Scan for the cell matching the given text and deliver its (x, y) coordinate at center. 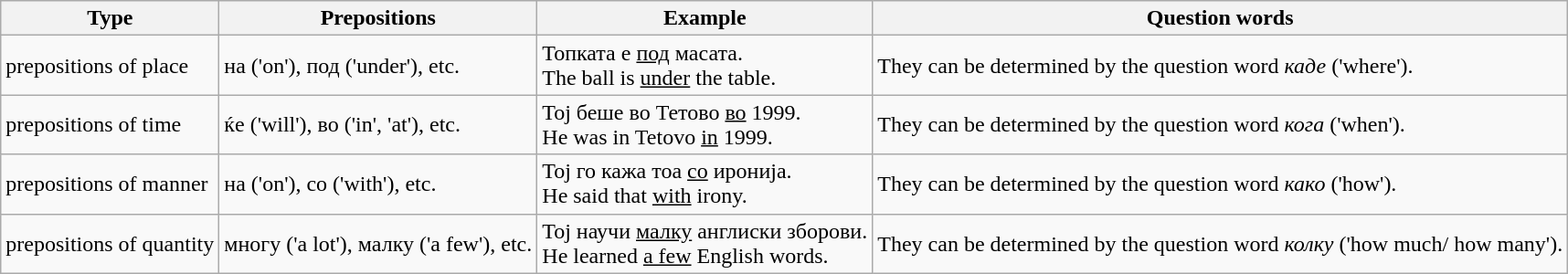
Тој беше во Тетово во 1999. He was in Tetovo in 1999. (705, 124)
They can be determined by the question word колку ('how much/ how many'). (1221, 243)
prepositions of manner (110, 184)
Example (705, 18)
Question words (1221, 18)
Тој го кажа тоа со иронија. He said that with irony. (705, 184)
They can be determined by the question word кога ('when'). (1221, 124)
prepositions of place (110, 66)
They can be determined by the question word каде ('where'). (1221, 66)
prepositions of time (110, 124)
на ('on'), под ('under'), etc. (378, 66)
многу ('a lot'), малку ('a few'), etc. (378, 243)
prepositions of quantity (110, 243)
на ('on'), со ('with'), etc. (378, 184)
Топката е под масата. The ball is under the table. (705, 66)
Тој научи малку англиски зборови.He learned a few English words. (705, 243)
ќе ('will'), во ('in', 'at'), etc. (378, 124)
They can be determined by the question word како ('how'). (1221, 184)
Type (110, 18)
Prepositions (378, 18)
